From the cell containing the given text, extract its center point as [x, y] coordinate. 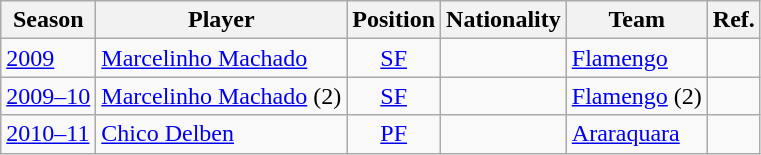
2009–10 [48, 96]
Position [394, 20]
Flamengo (2) [636, 96]
Season [48, 20]
Araraquara [636, 134]
Team [636, 20]
Chico Delben [222, 134]
Ref. [734, 20]
2010–11 [48, 134]
Nationality [504, 20]
Player [222, 20]
2009 [48, 58]
Flamengo [636, 58]
Marcelinho Machado (2) [222, 96]
Marcelinho Machado [222, 58]
PF [394, 134]
